Locate the cell with the specified text and output its (X, Y) center coordinate. 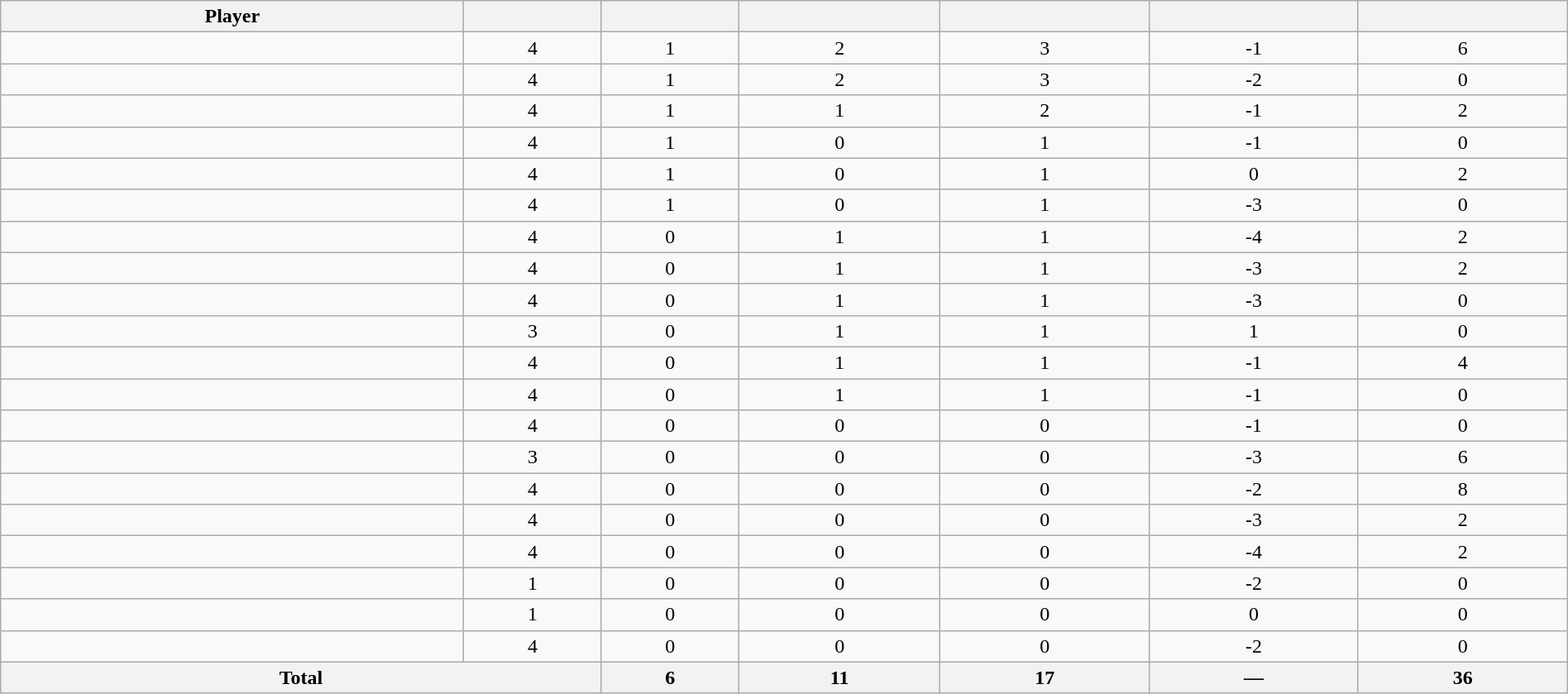
— (1254, 677)
Player (232, 17)
36 (1462, 677)
17 (1045, 677)
8 (1462, 489)
Total (301, 677)
11 (839, 677)
